Scan for the cell matching the given text and deliver its (x, y) coordinate at center. 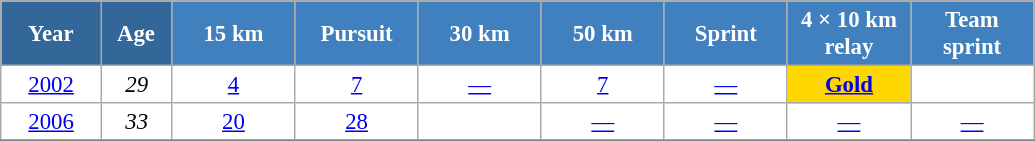
20 (234, 122)
50 km (602, 34)
Pursuit (356, 34)
28 (356, 122)
Gold (848, 85)
29 (136, 85)
Year (52, 34)
30 km (480, 34)
33 (136, 122)
15 km (234, 34)
Age (136, 34)
2002 (52, 85)
Sprint (726, 34)
2006 (52, 122)
4 × 10 km relay (848, 34)
Team sprint (972, 34)
4 (234, 85)
